Search for the cell housing the specified text and yield its [X, Y] center coordinate. 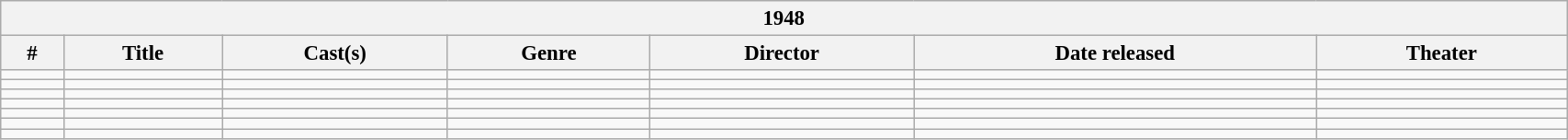
# [32, 53]
1948 [784, 18]
Title [143, 53]
Theater [1442, 53]
Date released [1115, 53]
Genre [548, 53]
Director [783, 53]
Cast(s) [334, 53]
